Determine the [x, y] coordinate at the center of the cell enclosing the given text.  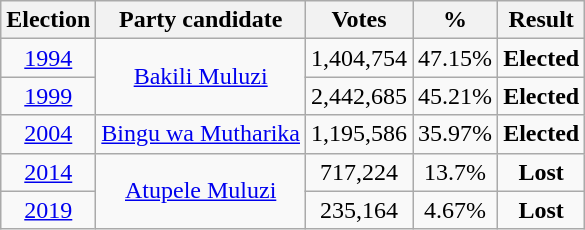
1999 [48, 96]
2,442,685 [360, 96]
Bakili Muluzi [201, 77]
2019 [48, 210]
% [456, 20]
Election [48, 20]
4.67% [456, 210]
1,195,586 [360, 134]
Bingu wa Mutharika [201, 134]
1,404,754 [360, 58]
Votes [360, 20]
235,164 [360, 210]
Party candidate [201, 20]
2004 [48, 134]
717,224 [360, 172]
Result [542, 20]
2014 [48, 172]
Atupele Muluzi [201, 191]
45.21% [456, 96]
13.7% [456, 172]
35.97% [456, 134]
47.15% [456, 58]
1994 [48, 58]
